Search for the cell housing the specified text and yield its [X, Y] center coordinate. 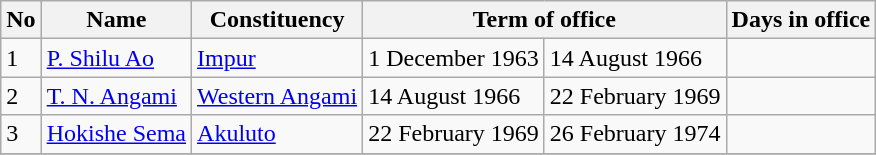
3 [21, 134]
Akuluto [278, 134]
Constituency [278, 20]
T. N. Angami [116, 96]
Days in office [801, 20]
Western Angami [278, 96]
P. Shilu Ao [116, 58]
No [21, 20]
Impur [278, 58]
1 [21, 58]
Hokishe Sema [116, 134]
Term of office [544, 20]
Name [116, 20]
2 [21, 96]
1 December 1963 [454, 58]
26 February 1974 [635, 134]
